Search for the cell housing the specified text and yield its [x, y] center coordinate. 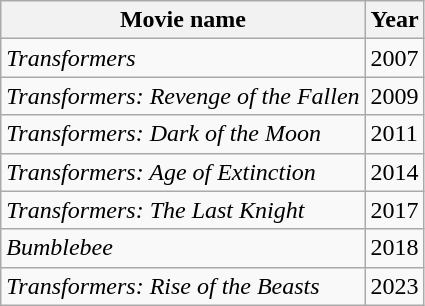
Movie name [183, 20]
2014 [394, 172]
2017 [394, 210]
Transformers: The Last Knight [183, 210]
Transformers [183, 58]
Transformers: Age of Extinction [183, 172]
2011 [394, 134]
Transformers: Revenge of the Fallen [183, 96]
2023 [394, 286]
Bumblebee [183, 248]
Transformers: Rise of the Beasts [183, 286]
Transformers: Dark of the Moon [183, 134]
2009 [394, 96]
2007 [394, 58]
Year [394, 20]
2018 [394, 248]
